Detect which cell encompasses the target text, then output its [x, y] center coordinate. 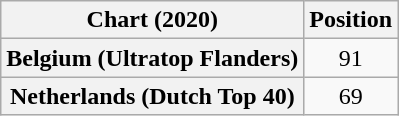
Netherlands (Dutch Top 40) [152, 96]
Position [351, 20]
Belgium (Ultratop Flanders) [152, 58]
69 [351, 96]
91 [351, 58]
Chart (2020) [152, 20]
